Detect which cell encompasses the target text, then output its [X, Y] center coordinate. 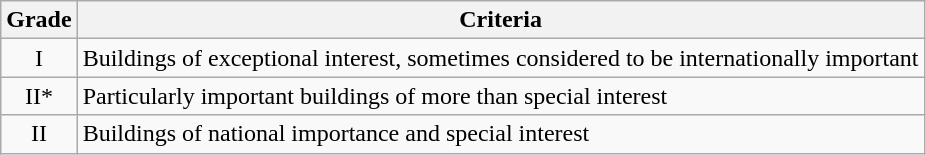
Buildings of national importance and special interest [500, 134]
I [39, 58]
Particularly important buildings of more than special interest [500, 96]
II* [39, 96]
Buildings of exceptional interest, sometimes considered to be internationally important [500, 58]
Criteria [500, 20]
II [39, 134]
Grade [39, 20]
